Locate the cell with the specified text and output its (X, Y) center coordinate. 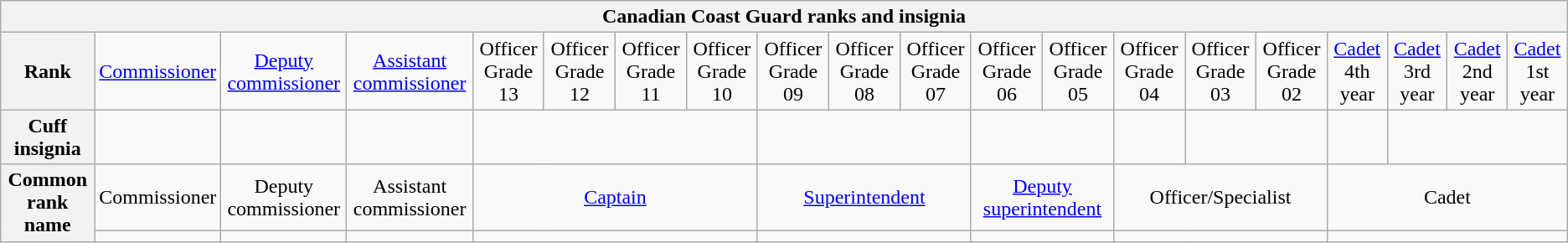
Officer Grade 11 (650, 71)
Cadet 3rd year (1417, 71)
Rank (48, 71)
Cadet 4th year (1358, 71)
Cuff insignia (48, 137)
Officer Grade 02 (1292, 71)
Canadian Coast Guard ranks and insignia (784, 17)
Officer Grade 06 (1007, 71)
Officer Grade 10 (722, 71)
Officer Grade 09 (792, 71)
Officer Grade 07 (935, 71)
Officer Grade 13 (508, 71)
Officer Grade 05 (1077, 71)
Officer Grade 12 (580, 71)
Officer/Specialist (1220, 198)
Cadet 1st year (1538, 71)
Cadet 2nd year (1478, 71)
Officer Grade 04 (1149, 71)
Superintendent (864, 198)
Captain (615, 198)
Common rank name (48, 203)
Officer Grade 03 (1220, 71)
Officer Grade 08 (864, 71)
Cadet (1447, 198)
Deputy superintendent (1042, 198)
